Search for the cell housing the specified text and yield its (x, y) center coordinate. 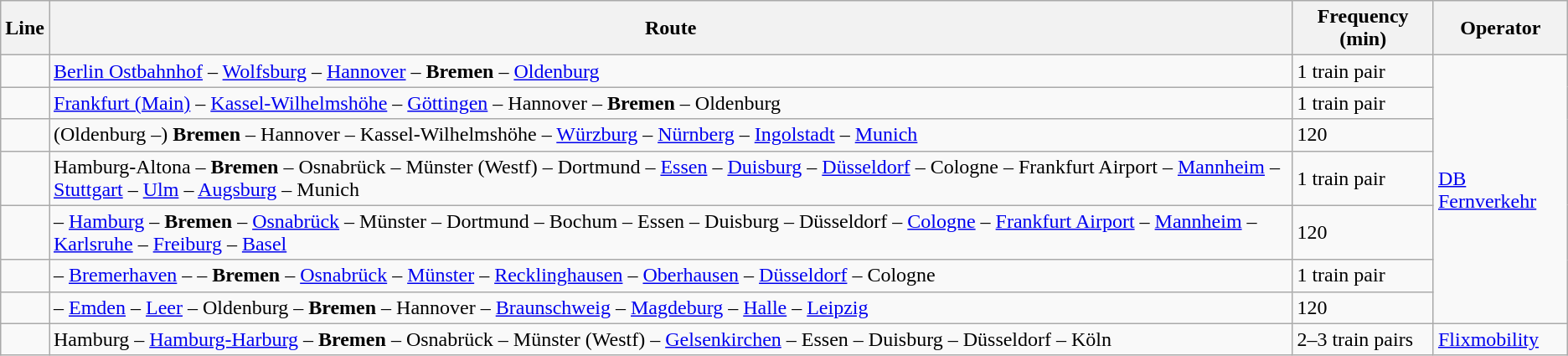
– Bremerhaven – – Bremen – Osnabrück – Münster – Recklinghausen – Oberhausen – Düsseldorf – Cologne (670, 276)
– Emden – Leer – Oldenburg – Bremen – Hannover – Braunschweig – Magdeburg – Halle – Leipzig (670, 307)
Operator (1500, 28)
(Oldenburg –) Bremen – Hannover – Kassel-Wilhelmshöhe – Würzburg – Nürnberg – Ingolstadt – Munich (670, 135)
DB Fernverkehr (1500, 189)
Frequency (min) (1364, 28)
Flixmobility (1500, 339)
Line (25, 28)
Frankfurt (Main) – Kassel-Wilhelmshöhe – Göttingen – Hannover – Bremen – Oldenburg (670, 103)
Berlin Ostbahnhof – Wolfsburg – Hannover – Bremen – Oldenburg (670, 71)
Route (670, 28)
2–3 train pairs (1364, 339)
Hamburg – Hamburg-Harburg – Bremen – Osnabrück – Münster (Westf) – Gelsenkirchen – Essen – Duisburg – Düsseldorf – Köln (670, 339)
